For the text-containing cell, return its midpoint in (x, y) coordinate format. 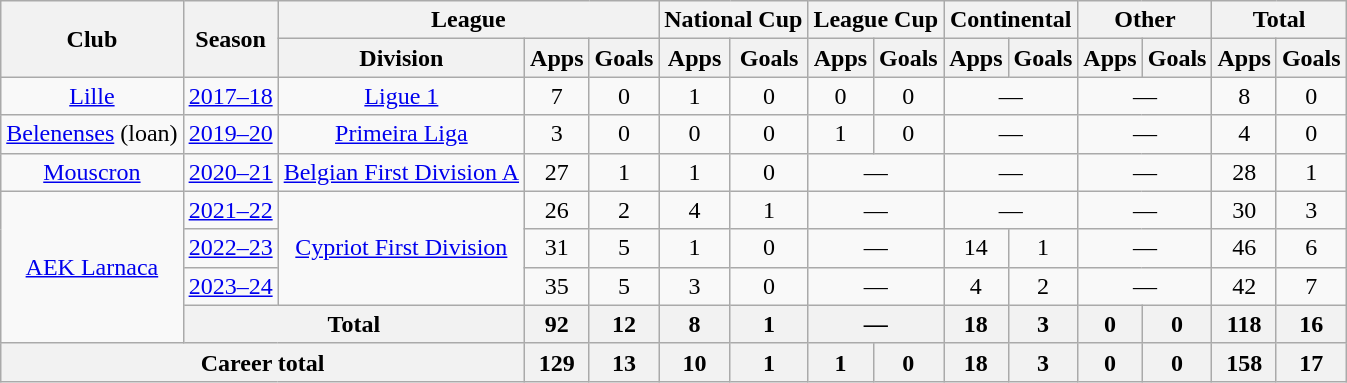
10 (695, 362)
League (468, 20)
Mouscron (92, 172)
13 (624, 362)
30 (1244, 210)
27 (557, 172)
2019–20 (230, 134)
League Cup (876, 20)
46 (1244, 248)
2021–22 (230, 210)
Ligue 1 (401, 96)
Belenenses (loan) (92, 134)
17 (1311, 362)
AEK Larnaca (92, 267)
National Cup (734, 20)
Continental (1011, 20)
Cypriot First Division (401, 248)
2020–21 (230, 172)
Season (230, 39)
6 (1311, 248)
118 (1244, 324)
Division (401, 58)
28 (1244, 172)
Primeira Liga (401, 134)
14 (976, 248)
Other (1145, 20)
158 (1244, 362)
Lille (92, 96)
31 (557, 248)
129 (557, 362)
Club (92, 39)
2017–18 (230, 96)
16 (1311, 324)
12 (624, 324)
35 (557, 286)
2022–23 (230, 248)
92 (557, 324)
26 (557, 210)
2023–24 (230, 286)
42 (1244, 286)
Belgian First Division A (401, 172)
Career total (263, 362)
